Return [x, y] of the center of cell containing provided text 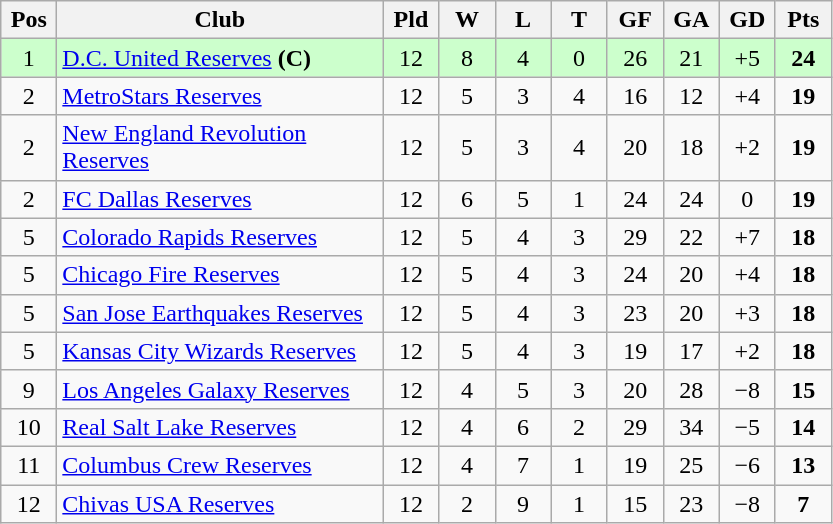
34 [691, 427]
Pts [803, 20]
GF [635, 20]
FC Dallas Reserves [220, 199]
MetroStars Reserves [220, 96]
Pos [29, 20]
GA [691, 20]
Colorado Rapids Reserves [220, 237]
17 [691, 351]
Kansas City Wizards Reserves [220, 351]
San Jose Earthquakes Reserves [220, 313]
L [523, 20]
+7 [747, 237]
−5 [747, 427]
D.C. United Reserves (C) [220, 58]
Columbus Crew Reserves [220, 465]
28 [691, 389]
Pld [411, 20]
14 [803, 427]
T [579, 20]
New England Revolution Reserves [220, 148]
25 [691, 465]
Chivas USA Reserves [220, 503]
Real Salt Lake Reserves [220, 427]
Club [220, 20]
W [467, 20]
Los Angeles Galaxy Reserves [220, 389]
22 [691, 237]
26 [635, 58]
21 [691, 58]
11 [29, 465]
GD [747, 20]
−6 [747, 465]
16 [635, 96]
+3 [747, 313]
Chicago Fire Reserves [220, 275]
8 [467, 58]
13 [803, 465]
10 [29, 427]
+5 [747, 58]
